Output the (X, Y) coordinate of the center of the cell containing the given text.  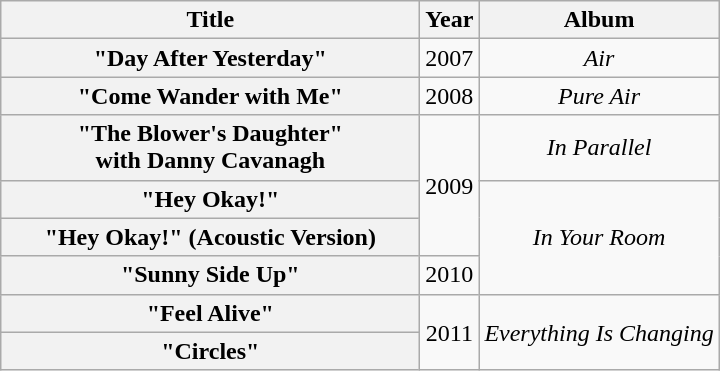
"Circles" (210, 351)
In Parallel (599, 148)
"Sunny Side Up" (210, 275)
"Feel Alive" (210, 313)
"The Blower's Daughter"with Danny Cavanagh (210, 148)
"Day After Yesterday" (210, 58)
"Come Wander with Me" (210, 96)
2007 (450, 58)
Air (599, 58)
2008 (450, 96)
Everything Is Changing (599, 332)
Album (599, 20)
"Hey Okay!" (210, 199)
Year (450, 20)
Title (210, 20)
2009 (450, 186)
"Hey Okay!" (Acoustic Version) (210, 237)
2010 (450, 275)
Pure Air (599, 96)
In Your Room (599, 237)
2011 (450, 332)
